Find where the given text appears and provide that cell's center as [X, Y] coordinate. 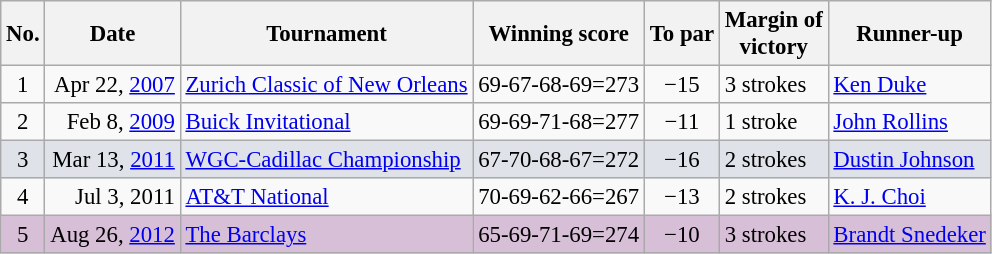
69-67-68-69=273 [559, 85]
Buick Invitational [326, 122]
Apr 22, 2007 [112, 85]
WGC-Cadillac Championship [326, 160]
Brandt Snedeker [910, 235]
Aug 26, 2012 [112, 235]
Zurich Classic of New Orleans [326, 85]
−11 [682, 122]
3 [23, 160]
69-69-71-68=277 [559, 122]
No. [23, 34]
65-69-71-69=274 [559, 235]
1 [23, 85]
70-69-62-66=267 [559, 197]
Margin ofvictory [774, 34]
AT&T National [326, 197]
1 stroke [774, 122]
Tournament [326, 34]
Jul 3, 2011 [112, 197]
−13 [682, 197]
Dustin Johnson [910, 160]
To par [682, 34]
John Rollins [910, 122]
Runner-up [910, 34]
K. J. Choi [910, 197]
2 [23, 122]
The Barclays [326, 235]
Ken Duke [910, 85]
Mar 13, 2011 [112, 160]
Feb 8, 2009 [112, 122]
−16 [682, 160]
5 [23, 235]
67-70-68-67=272 [559, 160]
Winning score [559, 34]
−15 [682, 85]
−10 [682, 235]
4 [23, 197]
Date [112, 34]
